Determine the (X, Y) coordinate at the center of the cell enclosing the given text.  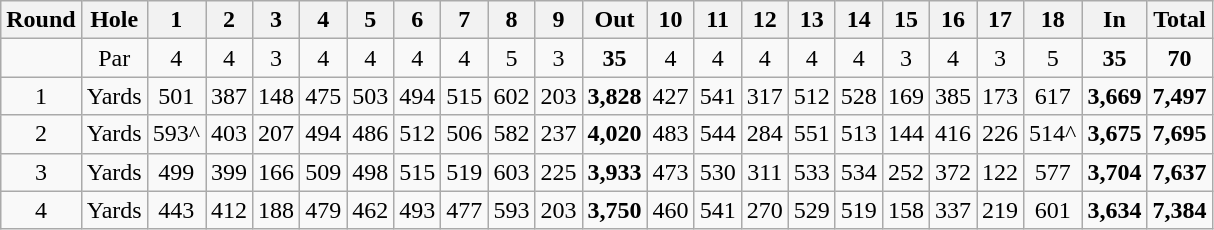
14 (858, 20)
Out (614, 20)
475 (324, 96)
3,750 (614, 210)
387 (230, 96)
416 (952, 134)
284 (764, 134)
3,704 (1114, 172)
462 (370, 210)
593^ (176, 134)
166 (276, 172)
8 (512, 20)
122 (1000, 172)
3,634 (1114, 210)
3,933 (614, 172)
169 (906, 96)
593 (512, 210)
7,695 (1180, 134)
Round (41, 20)
11 (718, 20)
514^ (1053, 134)
603 (512, 172)
372 (952, 172)
188 (276, 210)
460 (670, 210)
12 (764, 20)
498 (370, 172)
509 (324, 172)
70 (1180, 58)
207 (276, 134)
6 (418, 20)
399 (230, 172)
10 (670, 20)
In (1114, 20)
501 (176, 96)
225 (558, 172)
513 (858, 134)
534 (858, 172)
Total (1180, 20)
337 (952, 210)
270 (764, 210)
385 (952, 96)
529 (812, 210)
506 (464, 134)
158 (906, 210)
16 (952, 20)
483 (670, 134)
617 (1053, 96)
551 (812, 134)
499 (176, 172)
317 (764, 96)
3,828 (614, 96)
7,384 (1180, 210)
173 (1000, 96)
3,675 (1114, 134)
237 (558, 134)
544 (718, 134)
403 (230, 134)
148 (276, 96)
493 (418, 210)
443 (176, 210)
9 (558, 20)
226 (1000, 134)
602 (512, 96)
7,497 (1180, 96)
486 (370, 134)
528 (858, 96)
477 (464, 210)
473 (670, 172)
582 (512, 134)
7,637 (1180, 172)
18 (1053, 20)
503 (370, 96)
219 (1000, 210)
144 (906, 134)
311 (764, 172)
530 (718, 172)
13 (812, 20)
533 (812, 172)
7 (464, 20)
15 (906, 20)
4,020 (614, 134)
Par (114, 58)
252 (906, 172)
427 (670, 96)
601 (1053, 210)
Hole (114, 20)
479 (324, 210)
17 (1000, 20)
3,669 (1114, 96)
412 (230, 210)
577 (1053, 172)
